Capture the cell that displays the provided text and extract its (X, Y) central coordinate. 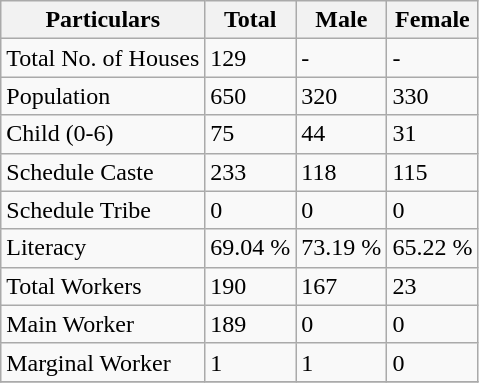
118 (342, 172)
44 (342, 134)
Population (103, 96)
Child (0-6) (103, 134)
69.04 % (250, 248)
320 (342, 96)
233 (250, 172)
75 (250, 134)
Marginal Worker (103, 362)
73.19 % (342, 248)
Total Workers (103, 286)
330 (432, 96)
190 (250, 286)
Schedule Tribe (103, 210)
Literacy (103, 248)
65.22 % (432, 248)
115 (432, 172)
31 (432, 134)
Total No. of Houses (103, 58)
Particulars (103, 20)
189 (250, 324)
Main Worker (103, 324)
650 (250, 96)
167 (342, 286)
Total (250, 20)
23 (432, 286)
Schedule Caste (103, 172)
129 (250, 58)
Female (432, 20)
Male (342, 20)
